Return (x, y) of the center of cell containing provided text 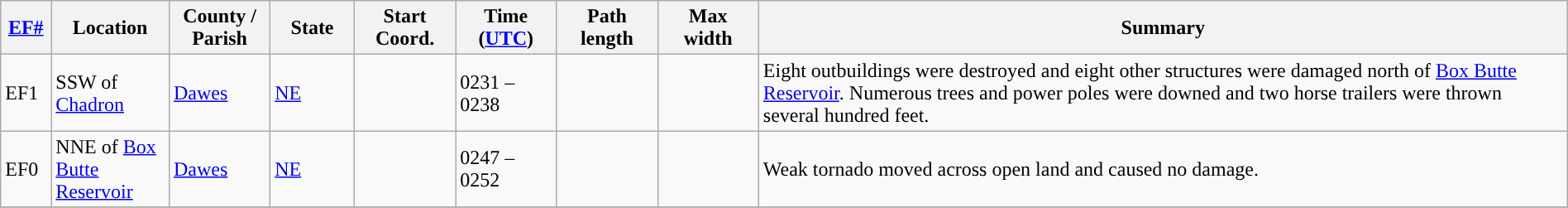
Path length (607, 28)
SSW of Chadron (111, 93)
Start Coord. (404, 28)
EF# (26, 28)
NNE of Box Butte Reservoir (111, 169)
County / Parish (219, 28)
EF0 (26, 169)
0247 – 0252 (506, 169)
Max width (708, 28)
0231 – 0238 (506, 93)
EF1 (26, 93)
Location (111, 28)
Time (UTC) (506, 28)
Weak tornado moved across open land and caused no damage. (1163, 169)
State (313, 28)
Summary (1163, 28)
